Identify which cell holds the provided text, then report its [x, y] central coordinate. 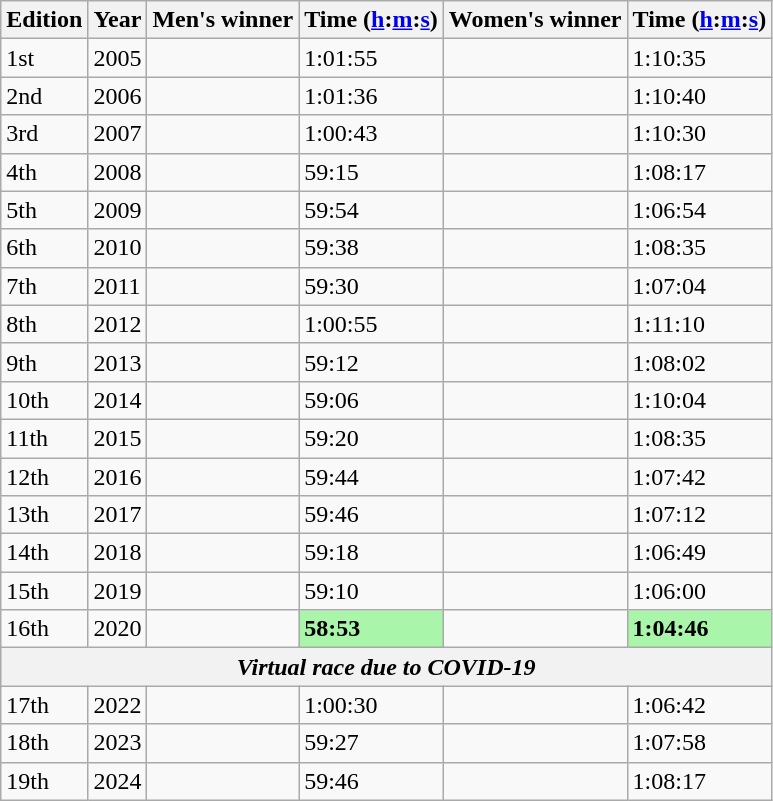
Men's winner [223, 20]
59:27 [372, 743]
1:10:30 [700, 134]
1:07:04 [700, 286]
1:01:36 [372, 96]
1:06:54 [700, 210]
59:06 [372, 400]
2015 [118, 438]
2019 [118, 591]
2008 [118, 172]
1:07:12 [700, 515]
1:06:42 [700, 705]
59:44 [372, 477]
2005 [118, 58]
2012 [118, 324]
2013 [118, 362]
13th [44, 515]
Edition [44, 20]
1:00:43 [372, 134]
1:06:00 [700, 591]
11th [44, 438]
2006 [118, 96]
2023 [118, 743]
1:10:40 [700, 96]
59:38 [372, 248]
2010 [118, 248]
Virtual race due to COVID-19 [386, 667]
9th [44, 362]
1:10:04 [700, 400]
2022 [118, 705]
59:10 [372, 591]
58:53 [372, 629]
1:06:49 [700, 553]
8th [44, 324]
2024 [118, 781]
59:15 [372, 172]
10th [44, 400]
1:00:30 [372, 705]
2011 [118, 286]
59:20 [372, 438]
2018 [118, 553]
2nd [44, 96]
2007 [118, 134]
5th [44, 210]
Women's winner [535, 20]
59:54 [372, 210]
4th [44, 172]
2017 [118, 515]
1:11:10 [700, 324]
6th [44, 248]
59:30 [372, 286]
1:00:55 [372, 324]
14th [44, 553]
2016 [118, 477]
19th [44, 781]
1st [44, 58]
1:07:42 [700, 477]
59:12 [372, 362]
1:07:58 [700, 743]
1:08:02 [700, 362]
16th [44, 629]
2014 [118, 400]
1:01:55 [372, 58]
59:18 [372, 553]
1:10:35 [700, 58]
3rd [44, 134]
18th [44, 743]
Year [118, 20]
15th [44, 591]
12th [44, 477]
7th [44, 286]
17th [44, 705]
1:04:46 [700, 629]
2009 [118, 210]
2020 [118, 629]
